From the cell containing the given text, extract its center point as [x, y] coordinate. 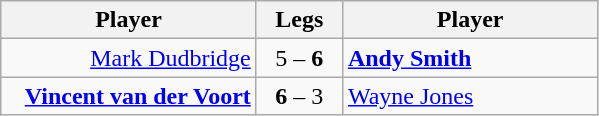
Vincent van der Voort [129, 96]
Wayne Jones [470, 96]
Legs [299, 20]
Mark Dudbridge [129, 58]
Andy Smith [470, 58]
5 – 6 [299, 58]
6 – 3 [299, 96]
